Output the (X, Y) coordinate of the center of the cell containing the given text.  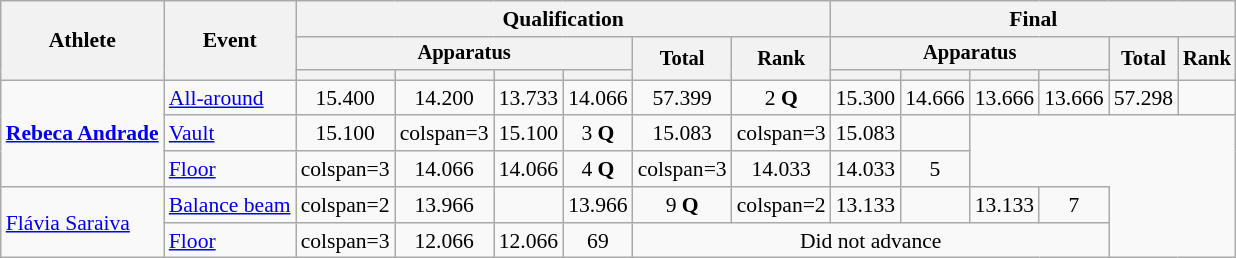
Event (230, 40)
Final (1034, 19)
2 Q (782, 98)
Rebeca Andrade (82, 134)
All-around (230, 98)
Floor (230, 169)
57.298 (1144, 98)
Vault (230, 134)
Balance beam (230, 205)
14.200 (444, 98)
57.399 (682, 98)
5 (934, 169)
13.733 (528, 98)
Flávia Saraiva (82, 222)
Qualification (564, 19)
15.300 (866, 98)
14.666 (934, 98)
9 Q (682, 205)
4 Q (598, 169)
Athlete (82, 40)
7 (1074, 205)
15.400 (346, 98)
3 Q (598, 134)
